Locate the cell with the specified text and output its [x, y] center coordinate. 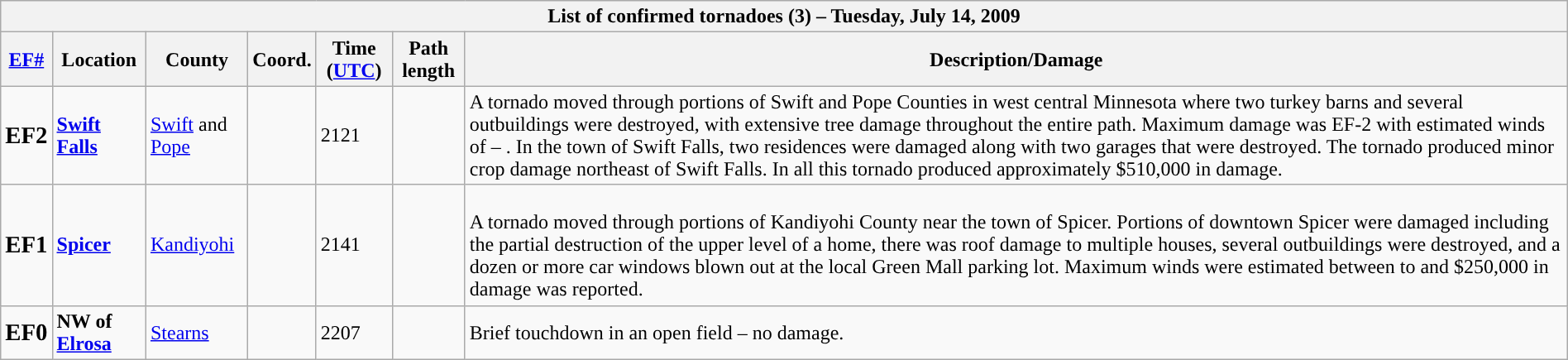
NW of Elrosa [99, 333]
Spicer [99, 245]
Stearns [197, 333]
EF2 [26, 136]
2141 [354, 245]
Location [99, 60]
EF0 [26, 333]
Brief touchdown in an open field – no damage. [1016, 333]
2207 [354, 333]
Time (UTC) [354, 60]
Coord. [282, 60]
EF# [26, 60]
EF1 [26, 245]
2121 [354, 136]
List of confirmed tornadoes (3) – Tuesday, July 14, 2009 [784, 17]
Path length [428, 60]
Swift and Pope [197, 136]
Swift Falls [99, 136]
Kandiyohi [197, 245]
Description/Damage [1016, 60]
County [197, 60]
